Scan for the cell matching the given text and deliver its (x, y) coordinate at center. 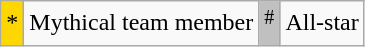
* (12, 24)
Mythical team member (142, 24)
# (270, 24)
All-star (322, 24)
